Locate the cell with the specified text and output its [x, y] center coordinate. 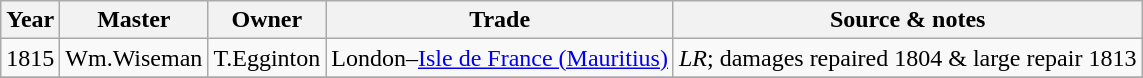
Trade [500, 20]
T.Egginton [267, 58]
Wm.Wiseman [134, 58]
Source & notes [907, 20]
Master [134, 20]
Owner [267, 20]
1815 [30, 58]
LR; damages repaired 1804 & large repair 1813 [907, 58]
Year [30, 20]
London–Isle de France (Mauritius) [500, 58]
